For the text-containing cell, return its midpoint in (x, y) coordinate format. 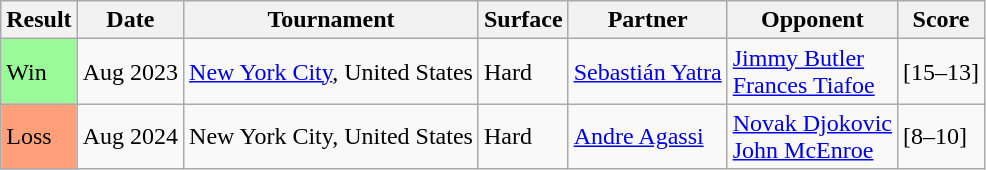
Tournament (332, 20)
Jimmy Butler Frances Tiafoe (812, 72)
Result (39, 20)
Aug 2023 (130, 72)
Sebastián Yatra (648, 72)
Score (942, 20)
Novak Djokovic John McEnroe (812, 136)
Andre Agassi (648, 136)
Date (130, 20)
Aug 2024 (130, 136)
[15–13] (942, 72)
Opponent (812, 20)
Surface (523, 20)
[8–10] (942, 136)
Win (39, 72)
Loss (39, 136)
Partner (648, 20)
